Capture the cell that displays the provided text and extract its (X, Y) central coordinate. 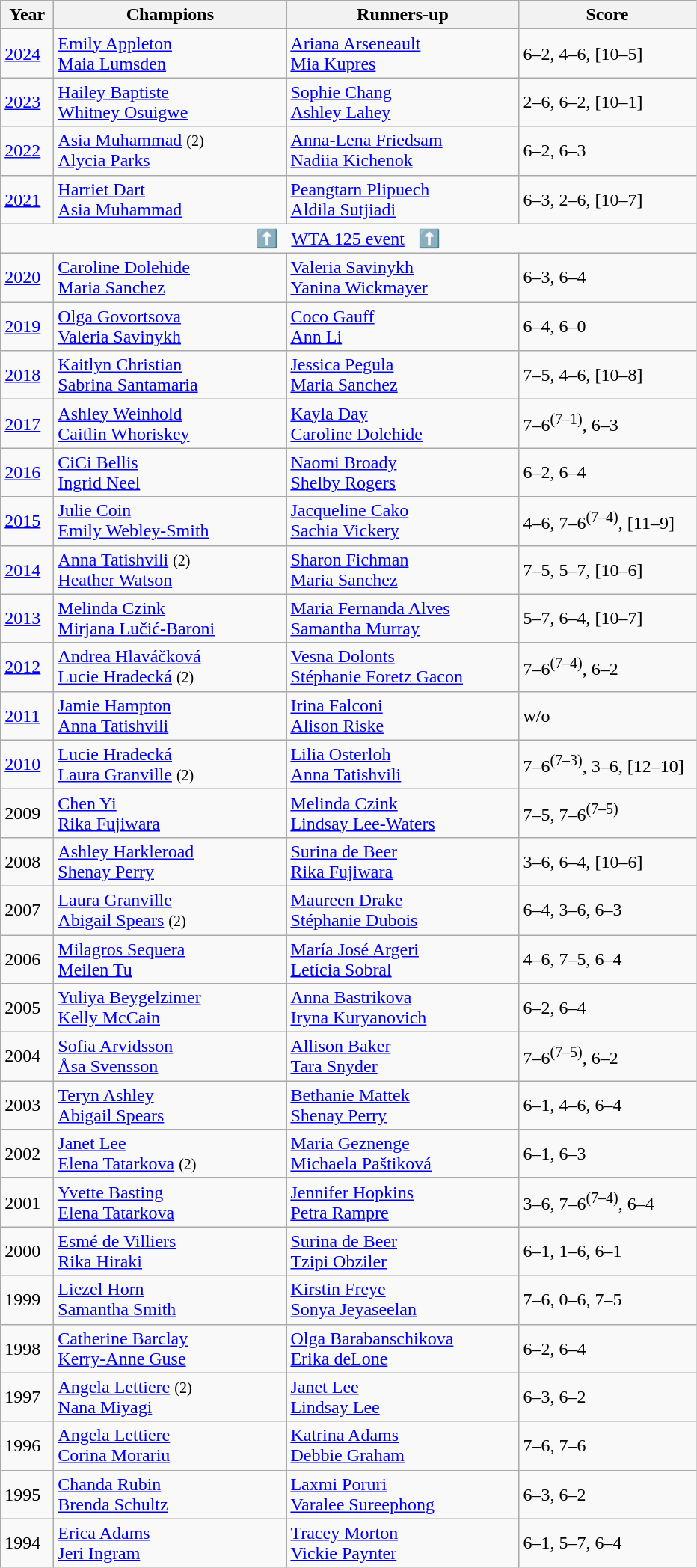
Score (607, 15)
Jessica Pegula Maria Sanchez (402, 376)
4–6, 7–6(7–4), [11–9] (607, 521)
CiCi Bellis Ingrid Neel (171, 473)
Chen Yi Rika Fujiwara (171, 812)
6–1, 4–6, 6–4 (607, 1106)
Jennifer Hopkins Petra Rampre (402, 1203)
6–2, 6–3 (607, 151)
2005 (27, 1008)
Janet Lee Lindsay Lee (402, 1397)
⬆️ WTA 125 event ⬆️ (348, 239)
7–6, 7–6 (607, 1445)
María José Argeri Letícia Sobral (402, 959)
1995 (27, 1495)
Sharon Fichman Maria Sanchez (402, 570)
2001 (27, 1203)
2002 (27, 1154)
Year (27, 15)
Milagros Sequera Meilen Tu (171, 959)
7–5, 4–6, [10–8] (607, 376)
2003 (27, 1106)
Anna Tatishvili (2) Heather Watson (171, 570)
1994 (27, 1543)
w/o (607, 715)
7–6, 0–6, 7–5 (607, 1300)
6–3, 2–6, [10–7] (607, 199)
Maureen Drake Stéphanie Dubois (402, 910)
Andrea Hlaváčková Lucie Hradecká (2) (171, 667)
Vesna Dolonts Stéphanie Foretz Gacon (402, 667)
2008 (27, 862)
2009 (27, 812)
7–5, 7–6(7–5) (607, 812)
Kaitlyn Christian Sabrina Santamaria (171, 376)
4–6, 7–5, 6–4 (607, 959)
Harriet Dart Asia Muhammad (171, 199)
Kirstin Freye Sonya Jeyaseelan (402, 1300)
2019 (27, 326)
Liezel Horn Samantha Smith (171, 1300)
6–4, 6–0 (607, 326)
Caroline Dolehide Maria Sanchez (171, 278)
Kayla Day Caroline Dolehide (402, 423)
3–6, 6–4, [10–6] (607, 862)
Melinda Czink Lindsay Lee-Waters (402, 812)
Anna-Lena Friedsam Nadiia Kichenok (402, 151)
7–6(7–5), 6–2 (607, 1056)
Olga Barabanschikova Erika deLone (402, 1348)
Ashley Harkleroad Shenay Perry (171, 862)
Laura Granville Abigail Spears (2) (171, 910)
Peangtarn Plipuech Aldila Sutjiadi (402, 199)
2022 (27, 151)
7–6(7–4), 6–2 (607, 667)
Surina de Beer Tzipi Obziler (402, 1251)
6–4, 3–6, 6–3 (607, 910)
Angela Lettiere Corina Morariu (171, 1445)
Catherine Barclay Kerry-Anne Guse (171, 1348)
Jacqueline Cako Sachia Vickery (402, 521)
Ariana Arseneault Mia Kupres (402, 54)
Coco Gauff Ann Li (402, 326)
Erica Adams Jeri Ingram (171, 1543)
6–1, 6–3 (607, 1154)
Maria Fernanda Alves Samantha Murray (402, 618)
Emily Appleton Maia Lumsden (171, 54)
Surina de Beer Rika Fujiwara (402, 862)
Maria Geznenge Michaela Paštiková (402, 1154)
Valeria Savinykh Yanina Wickmayer (402, 278)
1996 (27, 1445)
2014 (27, 570)
Bethanie Mattek Shenay Perry (402, 1106)
2017 (27, 423)
1998 (27, 1348)
Champions (171, 15)
Julie Coin Emily Webley-Smith (171, 521)
2000 (27, 1251)
Katrina Adams Debbie Graham (402, 1445)
2018 (27, 376)
7–6(7–1), 6–3 (607, 423)
Irina Falconi Alison Riske (402, 715)
6–2, 4–6, [10–5] (607, 54)
1997 (27, 1397)
Yuliya Beygelzimer Kelly McCain (171, 1008)
2024 (27, 54)
Runners-up (402, 15)
1999 (27, 1300)
Olga Govortsova Valeria Savinykh (171, 326)
Tracey Morton Vickie Paynter (402, 1543)
7–6(7–3), 3–6, [12–10] (607, 765)
Esmé de Villiers Rika Hiraki (171, 1251)
3–6, 7–6(7–4), 6–4 (607, 1203)
Allison Baker Tara Snyder (402, 1056)
Angela Lettiere (2) Nana Miyagi (171, 1397)
Hailey Baptiste Whitney Osuigwe (171, 102)
Laxmi Poruri Varalee Sureephong (402, 1495)
Sofia Arvidsson Åsa Svensson (171, 1056)
2006 (27, 959)
Ashley Weinhold Caitlin Whoriskey (171, 423)
7–5, 5–7, [10–6] (607, 570)
2–6, 6–2, [10–1] (607, 102)
Melinda Czink Mirjana Lučić-Baroni (171, 618)
2004 (27, 1056)
Asia Muhammad (2) Alycia Parks (171, 151)
2013 (27, 618)
2012 (27, 667)
2007 (27, 910)
2015 (27, 521)
Lucie Hradecká Laura Granville (2) (171, 765)
Lilia Osterloh Anna Tatishvili (402, 765)
6–1, 1–6, 6–1 (607, 1251)
Yvette Basting Elena Tatarkova (171, 1203)
5–7, 6–4, [10–7] (607, 618)
Chanda Rubin Brenda Schultz (171, 1495)
Naomi Broady Shelby Rogers (402, 473)
2011 (27, 715)
2010 (27, 765)
Janet Lee Elena Tatarkova (2) (171, 1154)
2023 (27, 102)
Sophie Chang Ashley Lahey (402, 102)
2021 (27, 199)
Teryn Ashley Abigail Spears (171, 1106)
6–1, 5–7, 6–4 (607, 1543)
6–3, 6–4 (607, 278)
2016 (27, 473)
2020 (27, 278)
Anna Bastrikova Iryna Kuryanovich (402, 1008)
Jamie Hampton Anna Tatishvili (171, 715)
